Capture the cell that displays the provided text and extract its (x, y) central coordinate. 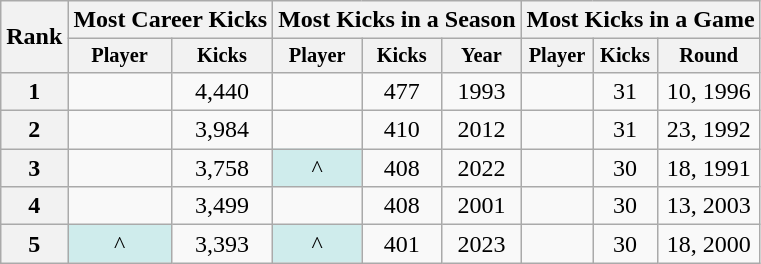
13, 2003 (708, 206)
Year (482, 56)
Most Kicks in a Season (397, 20)
Rank (34, 37)
477 (402, 91)
2012 (482, 130)
2023 (482, 244)
18, 1991 (708, 168)
410 (402, 130)
5 (34, 244)
10, 1996 (708, 91)
1 (34, 91)
Round (708, 56)
3,758 (222, 168)
4 (34, 206)
Most Kicks in a Game (640, 20)
Most Career Kicks (170, 20)
2001 (482, 206)
18, 2000 (708, 244)
3,499 (222, 206)
401 (402, 244)
3,393 (222, 244)
3,984 (222, 130)
4,440 (222, 91)
23, 1992 (708, 130)
3 (34, 168)
1993 (482, 91)
2022 (482, 168)
2 (34, 130)
